From the cell containing the given text, extract its center point as (X, Y) coordinate. 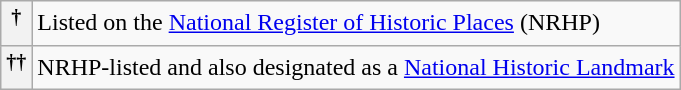
† (16, 24)
†† (16, 68)
NRHP-listed and also designated as a National Historic Landmark (356, 68)
Listed on the National Register of Historic Places (NRHP) (356, 24)
